Output the [x, y] coordinate of the center of the cell containing the given text.  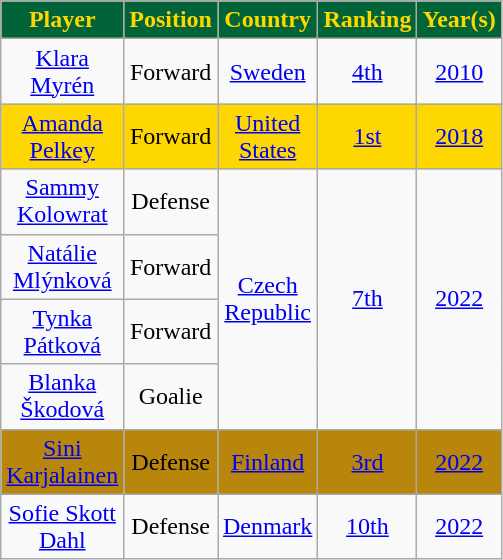
Natálie Mlýnková [62, 266]
2018 [459, 136]
7th [368, 299]
Goalie [171, 396]
Sweden [268, 72]
Blanka Škodová [62, 396]
Finland [268, 462]
Player [62, 20]
Denmark [268, 526]
Country [268, 20]
Position [171, 20]
Sammy Kolowrat [62, 202]
10th [368, 526]
Amanda Pelkey [62, 136]
3rd [368, 462]
Ranking [368, 20]
4th [368, 72]
Czech Republic [268, 299]
United States [268, 136]
Year(s) [459, 20]
Tynka Pátková [62, 332]
Klara Myrén [62, 72]
Sofie Skott Dahl [62, 526]
2010 [459, 72]
Sini Karjalainen [62, 462]
1st [368, 136]
